Pinpoint the cell where the given text exists, returning its (x, y) midpoint coordinate. 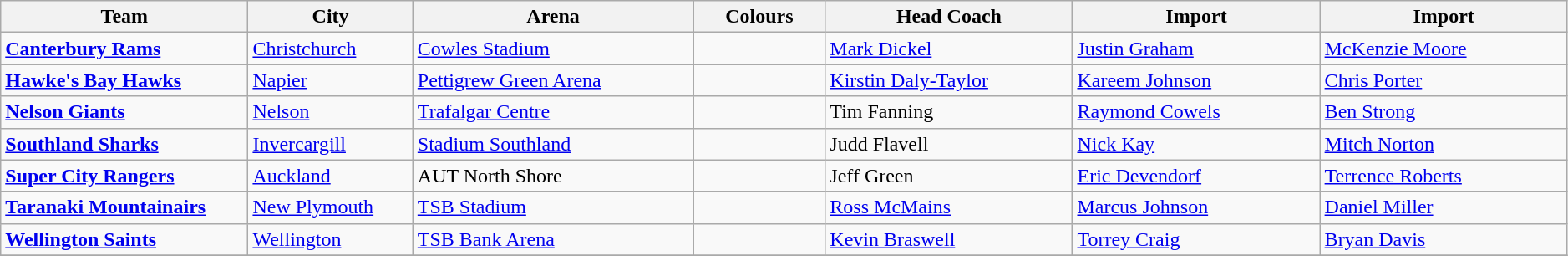
Nelson (331, 112)
Mitch Norton (1444, 144)
Napier (331, 80)
Chris Porter (1444, 80)
Pettigrew Green Arena (553, 80)
Justin Graham (1196, 49)
AUT North Shore (553, 176)
Eric Devendorf (1196, 176)
Kareem Johnson (1196, 80)
Judd Flavell (949, 144)
Arena (553, 17)
Auckland (331, 176)
Raymond Cowels (1196, 112)
Nick Kay (1196, 144)
Hawke's Bay Hawks (124, 80)
Torrey Craig (1196, 239)
Head Coach (949, 17)
Wellington (331, 239)
Ross McMains (949, 207)
Nelson Giants (124, 112)
Marcus Johnson (1196, 207)
Wellington Saints (124, 239)
Cowles Stadium (553, 49)
Colours (759, 17)
City (331, 17)
Mark Dickel (949, 49)
Taranaki Mountainairs (124, 207)
Southland Sharks (124, 144)
TSB Stadium (553, 207)
Ben Strong (1444, 112)
Terrence Roberts (1444, 176)
TSB Bank Arena (553, 239)
Trafalgar Centre (553, 112)
Kevin Braswell (949, 239)
Christchurch (331, 49)
Bryan Davis (1444, 239)
Jeff Green (949, 176)
Tim Fanning (949, 112)
Canterbury Rams (124, 49)
Super City Rangers (124, 176)
Daniel Miller (1444, 207)
Stadium Southland (553, 144)
New Plymouth (331, 207)
Team (124, 17)
Invercargill (331, 144)
McKenzie Moore (1444, 49)
Kirstin Daly-Taylor (949, 80)
